Provide the (X, Y) coordinate of the cell's center where the given text is located.  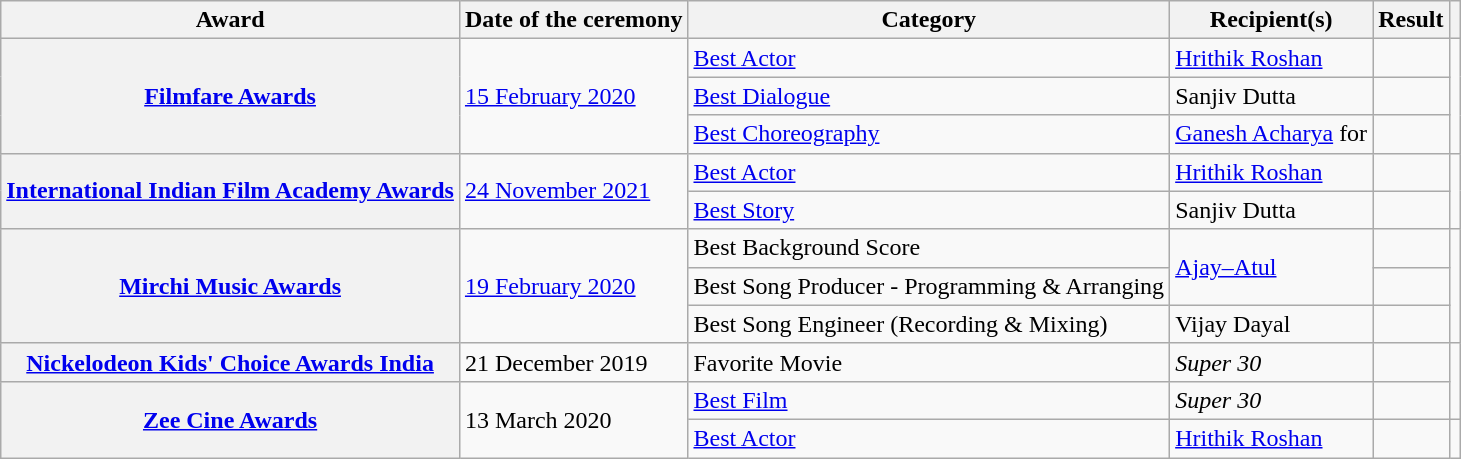
19 February 2020 (574, 286)
13 March 2020 (574, 419)
Best Film (929, 400)
Best Story (929, 210)
Award (230, 20)
15 February 2020 (574, 96)
Best Choreography (929, 134)
Best Dialogue (929, 96)
Best Song Producer - Programming & Arranging (929, 286)
Favorite Movie (929, 362)
Result (1411, 20)
International Indian Film Academy Awards (230, 191)
Best Background Score (929, 248)
Mirchi Music Awards (230, 286)
Filmfare Awards (230, 96)
Date of the ceremony (574, 20)
Vijay Dayal (1272, 324)
21 December 2019 (574, 362)
Recipient(s) (1272, 20)
Ganesh Acharya for (1272, 134)
Ajay–Atul (1272, 267)
24 November 2021 (574, 191)
Category (929, 20)
Nickelodeon Kids' Choice Awards India (230, 362)
Zee Cine Awards (230, 419)
Best Song Engineer (Recording & Mixing) (929, 324)
